Capture the cell that displays the provided text and extract its [X, Y] central coordinate. 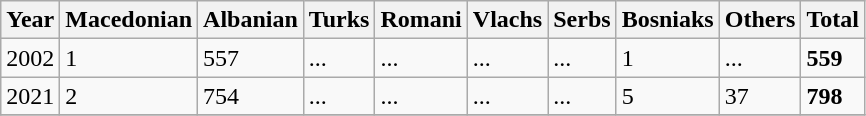
2021 [30, 96]
2 [129, 96]
557 [251, 58]
Turks [339, 20]
37 [760, 96]
Serbs [582, 20]
Macedonian [129, 20]
Romani [421, 20]
5 [668, 96]
Others [760, 20]
Albanian [251, 20]
2002 [30, 58]
559 [833, 58]
798 [833, 96]
Vlachs [507, 20]
Year [30, 20]
Total [833, 20]
754 [251, 96]
Bosniaks [668, 20]
